Pinpoint the cell where the given text exists, returning its [x, y] midpoint coordinate. 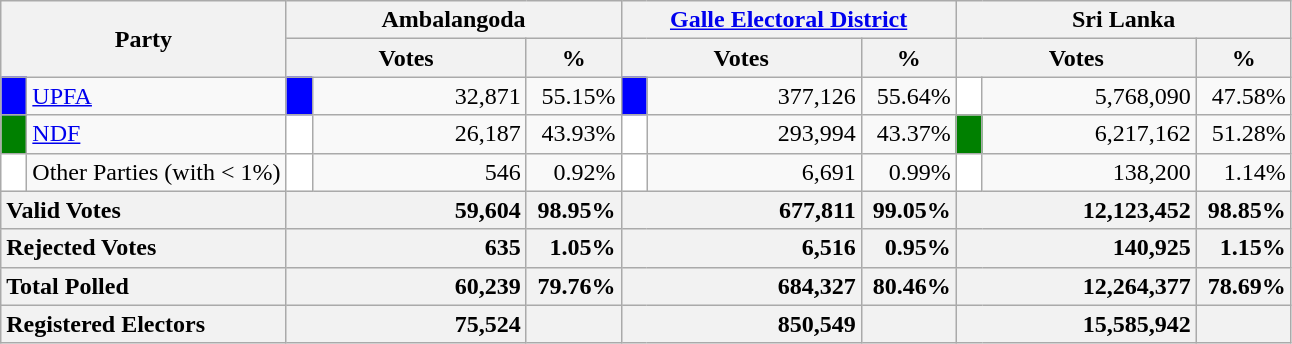
98.95% [574, 210]
546 [419, 172]
59,604 [406, 210]
78.69% [1244, 286]
684,327 [741, 286]
80.46% [908, 286]
0.92% [574, 172]
26,187 [419, 134]
Rejected Votes [144, 248]
293,994 [754, 134]
6,217,162 [1089, 134]
Galle Electoral District [788, 20]
NDF [156, 134]
98.85% [1244, 210]
55.15% [574, 96]
6,691 [754, 172]
UPFA [156, 96]
1.15% [1244, 248]
Total Polled [144, 286]
Ambalangoda [454, 20]
Other Parties (with < 1%) [156, 172]
Registered Electors [144, 324]
377,126 [754, 96]
60,239 [406, 286]
12,123,452 [1076, 210]
99.05% [908, 210]
1.05% [574, 248]
12,264,377 [1076, 286]
Sri Lanka [1124, 20]
43.93% [574, 134]
677,811 [741, 210]
5,768,090 [1089, 96]
1.14% [1244, 172]
79.76% [574, 286]
138,200 [1089, 172]
140,925 [1076, 248]
32,871 [419, 96]
Valid Votes [144, 210]
Party [144, 39]
635 [406, 248]
43.37% [908, 134]
55.64% [908, 96]
6,516 [741, 248]
0.95% [908, 248]
15,585,942 [1076, 324]
51.28% [1244, 134]
850,549 [741, 324]
47.58% [1244, 96]
0.99% [908, 172]
75,524 [406, 324]
